Find where the given text appears and provide that cell's center as [X, Y] coordinate. 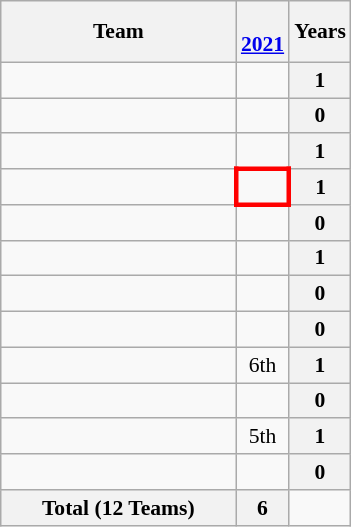
6th [262, 365]
Total (12 Teams) [118, 508]
6 [262, 508]
5th [262, 437]
Team [118, 32]
Years [320, 32]
2021 [262, 32]
